Search for the cell housing the specified text and yield its (X, Y) center coordinate. 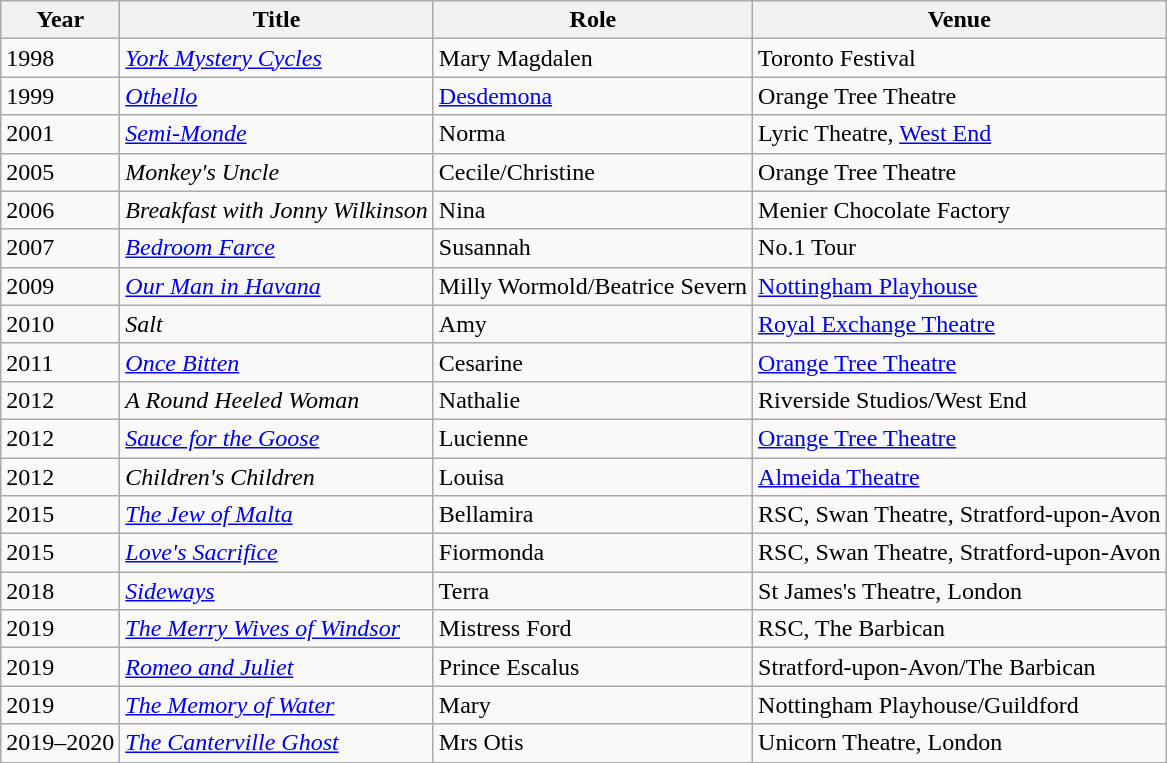
Semi-Monde (276, 134)
York Mystery Cycles (276, 58)
Desdemona (592, 96)
The Canterville Ghost (276, 743)
Nina (592, 210)
Once Bitten (276, 362)
Prince Escalus (592, 667)
Children's Children (276, 477)
RSC, The Barbican (960, 629)
Amy (592, 324)
Nathalie (592, 400)
2011 (60, 362)
Louisa (592, 477)
Lyric Theatre, West End (960, 134)
Our Man in Havana (276, 286)
Almeida Theatre (960, 477)
The Jew of Malta (276, 515)
Romeo and Juliet (276, 667)
2010 (60, 324)
1999 (60, 96)
2006 (60, 210)
Milly Wormold/Beatrice Severn (592, 286)
Fiormonda (592, 553)
2007 (60, 248)
Toronto Festival (960, 58)
2005 (60, 172)
Sideways (276, 591)
No.1 Tour (960, 248)
Norma (592, 134)
1998 (60, 58)
Cecile/Christine (592, 172)
Sauce for the Goose (276, 438)
2018 (60, 591)
Bellamira (592, 515)
Susannah (592, 248)
Cesarine (592, 362)
Terra (592, 591)
Salt (276, 324)
St James's Theatre, London (960, 591)
Othello (276, 96)
Stratford-upon-Avon/The Barbican (960, 667)
Mistress Ford (592, 629)
Year (60, 20)
Royal Exchange Theatre (960, 324)
2001 (60, 134)
Mrs Otis (592, 743)
Monkey's Uncle (276, 172)
Nottingham Playhouse (960, 286)
Role (592, 20)
Lucienne (592, 438)
Venue (960, 20)
A Round Heeled Woman (276, 400)
Nottingham Playhouse/Guildford (960, 705)
Title (276, 20)
Riverside Studios/West End (960, 400)
Unicorn Theatre, London (960, 743)
2009 (60, 286)
Bedroom Farce (276, 248)
Breakfast with Jonny Wilkinson (276, 210)
Mary (592, 705)
The Memory of Water (276, 705)
2019–2020 (60, 743)
Love's Sacrifice (276, 553)
The Merry Wives of Windsor (276, 629)
Menier Chocolate Factory (960, 210)
Mary Magdalen (592, 58)
